Output the [X, Y] coordinate of the center of the cell containing the given text.  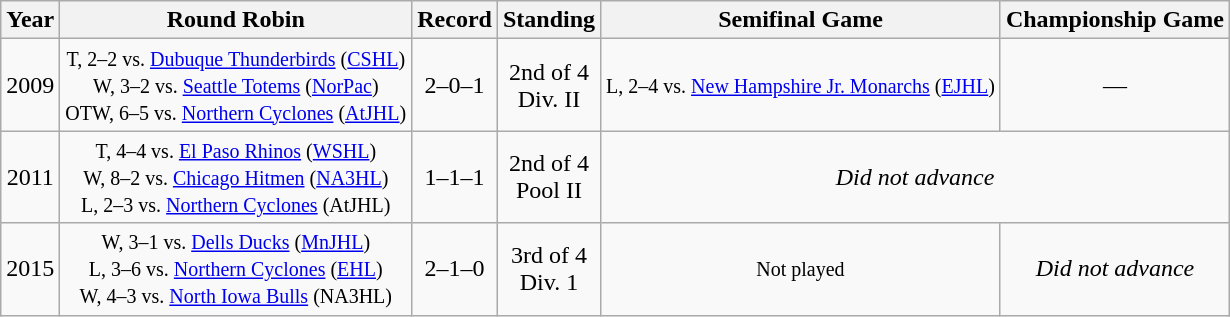
2011 [30, 177]
Round Robin [236, 20]
— [1114, 85]
2–1–0 [455, 269]
2–0–1 [455, 85]
T, 4–4 vs. El Paso Rhinos (WSHL)W, 8–2 vs. Chicago Hitmen (NA3HL)L, 2–3 vs. Northern Cyclones (AtJHL) [236, 177]
Standing [548, 20]
Semifinal Game [801, 20]
T, 2–2 vs. Dubuque Thunderbirds (CSHL)W, 3–2 vs. Seattle Totems (NorPac)OTW, 6–5 vs. Northern Cyclones (AtJHL) [236, 85]
Year [30, 20]
Record [455, 20]
2009 [30, 85]
2nd of 4Pool II [548, 177]
2nd of 4Div. II [548, 85]
L, 2–4 vs. New Hampshire Jr. Monarchs (EJHL) [801, 85]
Championship Game [1114, 20]
Not played [801, 269]
2015 [30, 269]
1–1–1 [455, 177]
W, 3–1 vs. Dells Ducks (MnJHL)L, 3–6 vs. Northern Cyclones (EHL)W, 4–3 vs. North Iowa Bulls (NA3HL) [236, 269]
3rd of 4Div. 1 [548, 269]
